Detect which cell encompasses the target text, then output its [x, y] center coordinate. 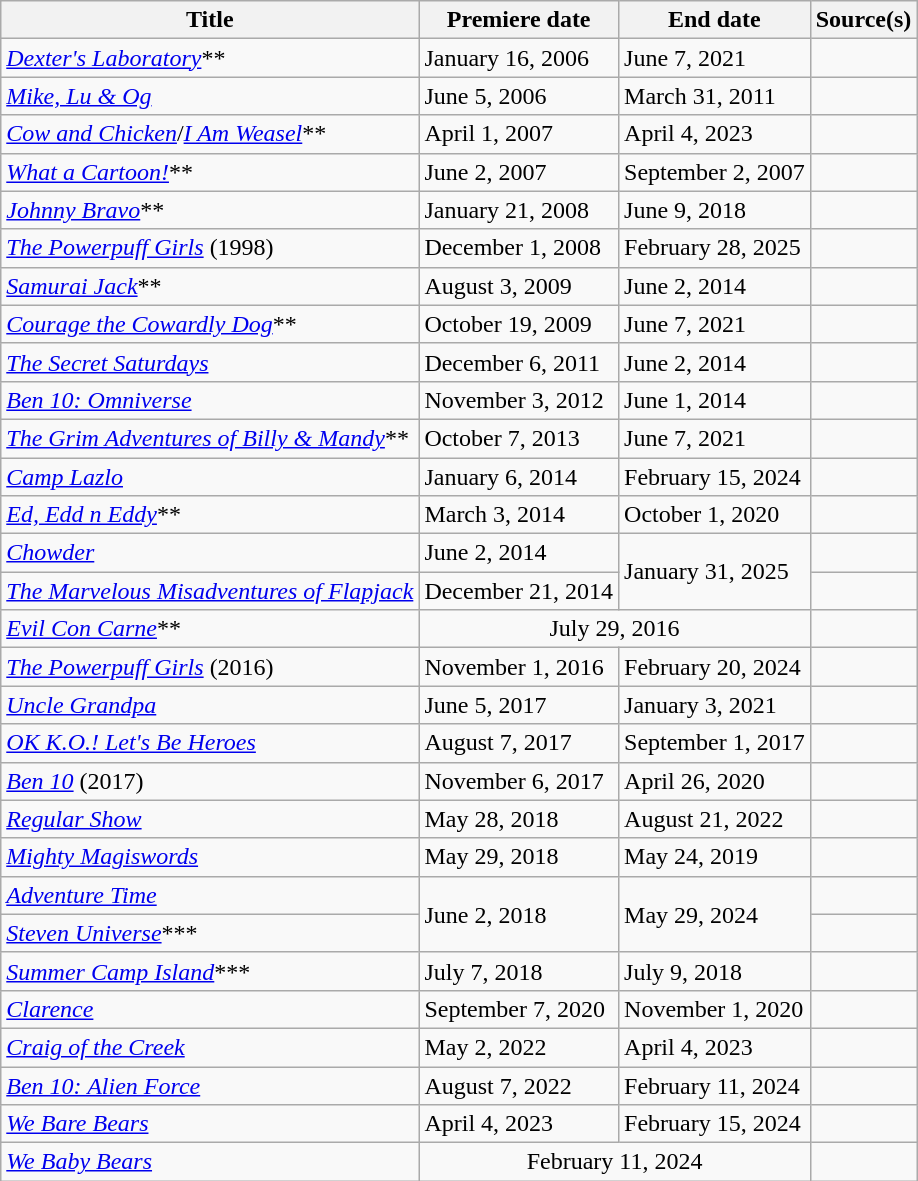
November 6, 2017 [519, 781]
December 1, 2008 [519, 248]
October 1, 2020 [715, 515]
November 1, 2020 [715, 1009]
June 1, 2014 [715, 400]
August 21, 2022 [715, 819]
October 7, 2013 [519, 438]
June 2, 2018 [519, 914]
January 21, 2008 [519, 210]
December 6, 2011 [519, 362]
Dexter's Laboratory** [210, 58]
Samurai Jack** [210, 286]
July 29, 2016 [614, 629]
OK K.O.! Let's Be Heroes [210, 743]
The Powerpuff Girls (2016) [210, 667]
Steven Universe*** [210, 933]
Ben 10: Omniverse [210, 400]
August 7, 2017 [519, 743]
Premiere date [519, 20]
End date [715, 20]
April 1, 2007 [519, 134]
Regular Show [210, 819]
June 5, 2017 [519, 705]
May 29, 2024 [715, 914]
June 9, 2018 [715, 210]
Ed, Edd n Eddy** [210, 515]
September 7, 2020 [519, 1009]
Source(s) [864, 20]
Ben 10: Alien Force [210, 1085]
March 3, 2014 [519, 515]
August 3, 2009 [519, 286]
We Baby Bears [210, 1162]
January 3, 2021 [715, 705]
Summer Camp Island*** [210, 971]
January 31, 2025 [715, 572]
Johnny Bravo** [210, 210]
October 19, 2009 [519, 324]
June 5, 2006 [519, 96]
Craig of the Creek [210, 1047]
February 20, 2024 [715, 667]
March 31, 2011 [715, 96]
September 1, 2017 [715, 743]
What a Cartoon!** [210, 172]
July 9, 2018 [715, 971]
July 7, 2018 [519, 971]
June 2, 2007 [519, 172]
Uncle Grandpa [210, 705]
May 2, 2022 [519, 1047]
May 29, 2018 [519, 857]
Clarence [210, 1009]
November 3, 2012 [519, 400]
November 1, 2016 [519, 667]
August 7, 2022 [519, 1085]
Adventure Time [210, 895]
Cow and Chicken/I Am Weasel** [210, 134]
The Powerpuff Girls (1998) [210, 248]
Mighty Magiswords [210, 857]
The Secret Saturdays [210, 362]
Camp Lazlo [210, 477]
January 6, 2014 [519, 477]
Evil Con Carne** [210, 629]
The Grim Adventures of Billy & Mandy** [210, 438]
May 28, 2018 [519, 819]
December 21, 2014 [519, 591]
Courage the Cowardly Dog** [210, 324]
Ben 10 (2017) [210, 781]
Mike, Lu & Og [210, 96]
Title [210, 20]
April 26, 2020 [715, 781]
January 16, 2006 [519, 58]
Chowder [210, 553]
February 28, 2025 [715, 248]
May 24, 2019 [715, 857]
We Bare Bears [210, 1124]
The Marvelous Misadventures of Flapjack [210, 591]
September 2, 2007 [715, 172]
